Locate the cell with the specified text and output its [x, y] center coordinate. 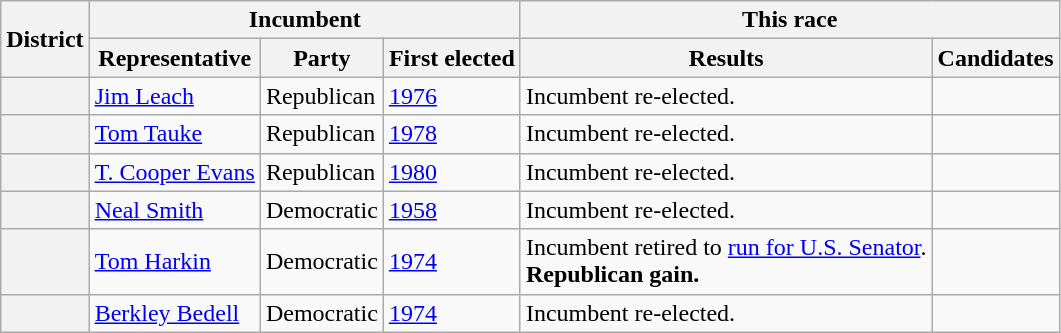
Results [726, 58]
District [45, 39]
Neal Smith [174, 210]
1958 [452, 210]
Incumbent [304, 20]
Candidates [996, 58]
Jim Leach [174, 96]
1980 [452, 172]
T. Cooper Evans [174, 172]
Representative [174, 58]
1978 [452, 134]
Incumbent retired to run for U.S. Senator.Republican gain. [726, 262]
This race [790, 20]
Party [322, 58]
Tom Tauke [174, 134]
Tom Harkin [174, 262]
First elected [452, 58]
Berkley Bedell [174, 313]
1976 [452, 96]
